Identify which cell holds the provided text, then report its (X, Y) central coordinate. 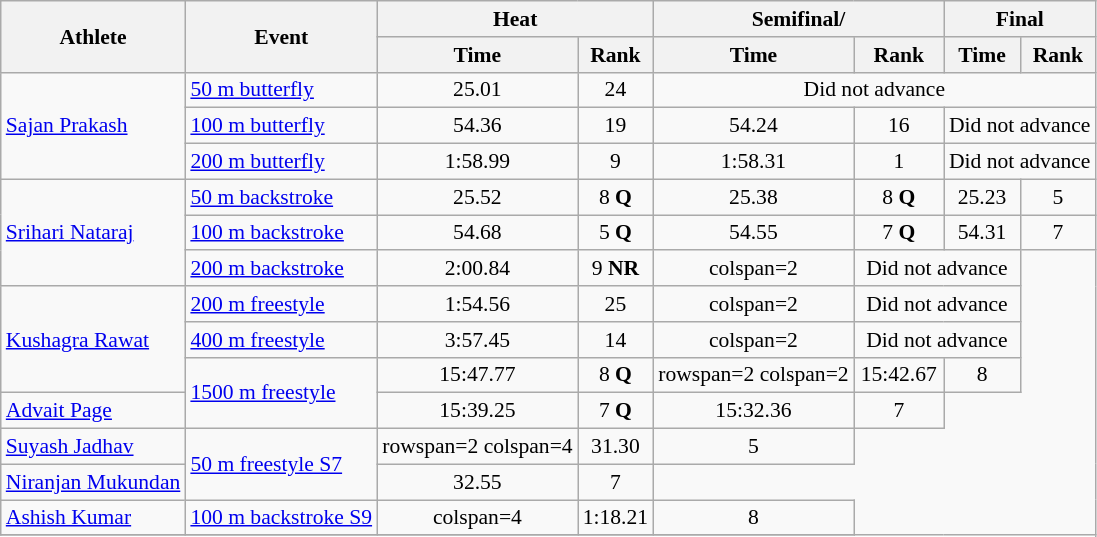
54.55 (754, 233)
32.55 (478, 482)
Niranjan Mukundan (94, 482)
Semifinal/ (798, 19)
Athlete (94, 36)
1:58.99 (478, 162)
54.36 (478, 126)
50 m backstroke (281, 197)
Srihari Nataraj (94, 232)
Event (281, 36)
50 m freestyle S7 (281, 464)
Heat (515, 19)
200 m freestyle (281, 304)
Advait Page (94, 411)
25.23 (982, 197)
Suyash Jadhav (94, 447)
1:58.31 (754, 162)
Sajan Prakash (94, 126)
200 m backstroke (281, 269)
3:57.45 (478, 340)
1:18.21 (616, 518)
54.24 (754, 126)
100 m backstroke (281, 233)
400 m freestyle (281, 340)
2:00.84 (478, 269)
colspan=4 (478, 518)
25.38 (754, 197)
100 m butterfly (281, 126)
54.68 (478, 233)
19 (616, 126)
25 (616, 304)
14 (616, 340)
15:39.25 (478, 411)
100 m backstroke S9 (281, 518)
50 m butterfly (281, 90)
1 (899, 162)
31.30 (616, 447)
15:32.36 (754, 411)
200 m butterfly (281, 162)
54.31 (982, 233)
25.01 (478, 90)
24 (616, 90)
1500 m freestyle (281, 392)
Ashish Kumar (94, 518)
5 Q (616, 233)
15:42.67 (899, 375)
rowspan=2 colspan=2 (754, 375)
Kushagra Rawat (94, 340)
rowspan=2 colspan=4 (478, 447)
9 (616, 162)
15:47.77 (478, 375)
16 (899, 126)
1:54.56 (478, 304)
Final (1020, 19)
25.52 (478, 197)
9 NR (616, 269)
